Identify which cell holds the provided text, then report its (X, Y) central coordinate. 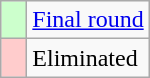
Final round (88, 20)
Eliminated (88, 58)
